Locate the cell with the specified text and output its (X, Y) center coordinate. 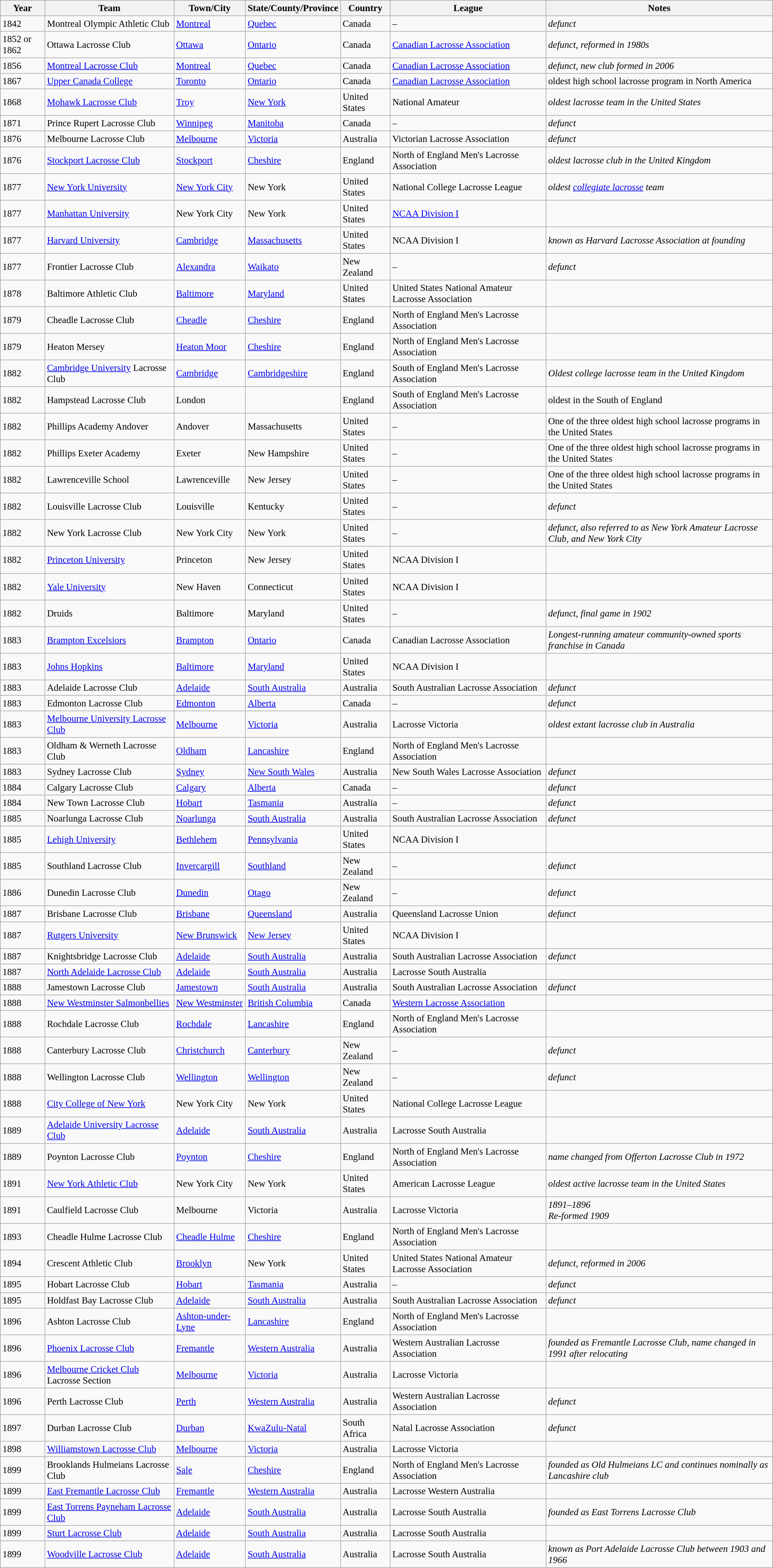
Southland (293, 867)
Bethlehem (210, 839)
Heaton Moor (210, 347)
Toronto (210, 81)
East Torrens Payneham Lacrosse Club (110, 1513)
1852 or 1862 (23, 45)
London (210, 400)
Manitoba (293, 123)
Brampton Excelsiors (110, 640)
Phoenix Lacrosse Club (110, 1348)
founded as East Torrens Lacrosse Club (659, 1513)
Perth (210, 1401)
Johns Hopkins (110, 667)
Queensland (293, 914)
oldest collegiate lacrosse team (659, 187)
New Haven (210, 587)
Druids (110, 613)
New York Athletic Club (110, 1183)
Brisbane Lacrosse Club (110, 914)
oldest extant lacrosse club in Australia (659, 725)
Heaton Mersey (110, 347)
oldest high school lacrosse program in North America (659, 81)
Rochdale (210, 1024)
founded as Fremantle Lacrosse Club, name changed in 1991 after relocating (659, 1348)
Calgary (210, 788)
Mohawk Lacrosse Club (110, 102)
Melbourne Lacrosse Club (110, 139)
Lacrosse Western Australia (468, 1491)
Cheadle Lacrosse Club (110, 320)
1891–1896Re-formed 1909 (659, 1211)
Brooklyn (210, 1263)
Durban (210, 1428)
Canterbury Lacrosse Club (110, 1051)
Sale (210, 1470)
Ashton-under-Lyne (210, 1321)
oldest lacrosse team in the United States (659, 102)
oldest lacrosse club in the United Kingdom (659, 160)
Winnipeg (210, 123)
Melbourne University Lacrosse Club (110, 725)
oldest active lacrosse team in the United States (659, 1183)
Lehigh University (110, 839)
Longest-running amateur community-owned sports franchise in Canada (659, 640)
Cheadle Hulme Lacrosse Club (110, 1237)
Hobart Lacrosse Club (110, 1285)
Louisville Lacrosse Club (110, 507)
Sturt Lacrosse Club (110, 1533)
Ashton Lacrosse Club (110, 1321)
Rutgers University (110, 935)
Waikato (293, 267)
1856 (23, 66)
Stockport Lacrosse Club (110, 160)
Andover (210, 427)
Poynton Lacrosse Club (110, 1157)
South Africa (365, 1428)
Sydney (210, 772)
name changed from Offerton Lacrosse Club in 1972 (659, 1157)
Cambridgeshire (293, 373)
KwaZulu-Natal (293, 1428)
Natal Lacrosse Association (468, 1428)
Troy (210, 102)
British Columbia (293, 1003)
1897 (23, 1428)
New Brunswick (210, 935)
Exeter (210, 453)
1867 (23, 81)
Adelaide University Lacrosse Club (110, 1131)
Sydney Lacrosse Club (110, 772)
defunct, new club formed in 2006 (659, 66)
Brampton (210, 640)
defunct, reformed in 2006 (659, 1263)
North Adelaide Lacrosse Club (110, 972)
Lawrenceville School (110, 480)
American Lacrosse League (468, 1183)
1898 (23, 1449)
Rochdale Lacrosse Club (110, 1024)
defunct, also referred to as New York Amateur Lacrosse Club, and New York City (659, 533)
Jamestown (210, 987)
Princeton University (110, 560)
League (468, 8)
Woodville Lacrosse Club (110, 1555)
Cheadle (210, 320)
City College of New York (110, 1103)
Country (365, 8)
Adelaide Lacrosse Club (110, 688)
Jamestown Lacrosse Club (110, 987)
Montreal Olympic Athletic Club (110, 24)
1871 (23, 123)
Frontier Lacrosse Club (110, 267)
New Town Lacrosse Club (110, 803)
Phillips Academy Andover (110, 427)
Victorian Lacrosse Association (468, 139)
Notes (659, 8)
Western Lacrosse Association (468, 1003)
Williamstown Lacrosse Club (110, 1449)
National Amateur (468, 102)
known as Harvard Lacrosse Association at founding (659, 240)
Queensland Lacrosse Union (468, 914)
Southland Lacrosse Club (110, 867)
Edmonton (210, 703)
Melbourne Cricket Club Lacrosse Section (110, 1375)
Caulfield Lacrosse Club (110, 1211)
Invercargill (210, 867)
Team (110, 8)
Town/City (210, 8)
New Westminster Salmonbellies (110, 1003)
Yale University (110, 587)
Holdfast Bay Lacrosse Club (110, 1300)
Oldest college lacrosse team in the United Kingdom (659, 373)
Lawrenceville (210, 480)
Manhattan University (110, 214)
Oldham (210, 751)
New Hampshire (293, 453)
founded as Old Hulmeians LC and continues nominally as Lancashire club (659, 1470)
State/County/Province (293, 8)
Prince Rupert Lacrosse Club (110, 123)
East Fremantle Lacrosse Club (110, 1491)
Brooklands Hulmeians Lacrosse Club (110, 1470)
1842 (23, 24)
1893 (23, 1237)
Baltimore Athletic Club (110, 294)
Dunedin (210, 893)
Oldham & Werneth Lacrosse Club (110, 751)
oldest in the South of England (659, 400)
Harvard University (110, 240)
1868 (23, 102)
Kentucky (293, 507)
1894 (23, 1263)
defunct, reformed in 1980s (659, 45)
Alexandra (210, 267)
defunct, final game in 1902 (659, 613)
Year (23, 8)
New York Lacrosse Club (110, 533)
Perth Lacrosse Club (110, 1401)
Princeton (210, 560)
Ottawa Lacrosse Club (110, 45)
Montreal Lacrosse Club (110, 66)
Durban Lacrosse Club (110, 1428)
Hampstead Lacrosse Club (110, 400)
Otago (293, 893)
Cheadle Hulme (210, 1237)
known as Port Adelaide Lacrosse Club between 1903 and 1966 (659, 1555)
Brisbane (210, 914)
Dunedin Lacrosse Club (110, 893)
Ottawa (210, 45)
Wellington Lacrosse Club (110, 1077)
Pennsylvania (293, 839)
Calgary Lacrosse Club (110, 788)
Christchurch (210, 1051)
1886 (23, 893)
Louisville (210, 507)
New South Wales (293, 772)
New York University (110, 187)
Connecticut (293, 587)
Noarlunga Lacrosse Club (110, 819)
Cambridge University Lacrosse Club (110, 373)
Canterbury (293, 1051)
Crescent Athletic Club (110, 1263)
1878 (23, 294)
New Westminster (210, 1003)
Poynton (210, 1157)
Edmonton Lacrosse Club (110, 703)
Upper Canada College (110, 81)
Stockport (210, 160)
Noarlunga (210, 819)
Phillips Exeter Academy (110, 453)
New South Wales Lacrosse Association (468, 772)
Knightsbridge Lacrosse Club (110, 956)
